From the cell containing the given text, extract its center point as (x, y) coordinate. 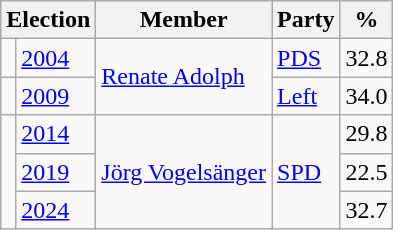
Renate Adolph (184, 77)
SPD (306, 172)
32.7 (366, 210)
Party (306, 20)
% (366, 20)
32.8 (366, 58)
34.0 (366, 96)
2009 (56, 96)
Member (184, 20)
Jörg Vogelsänger (184, 172)
PDS (306, 58)
2004 (56, 58)
22.5 (366, 172)
29.8 (366, 134)
2024 (56, 210)
Election (48, 20)
2014 (56, 134)
2019 (56, 172)
Left (306, 96)
